Return [X, Y] of the center of cell containing provided text 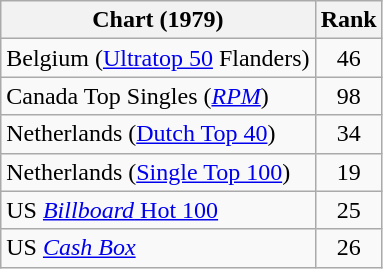
19 [348, 172]
Canada Top Singles (RPM) [158, 96]
Chart (1979) [158, 20]
26 [348, 248]
US Cash Box [158, 248]
Rank [348, 20]
98 [348, 96]
34 [348, 134]
Netherlands (Dutch Top 40) [158, 134]
25 [348, 210]
46 [348, 58]
Netherlands (Single Top 100) [158, 172]
Belgium (Ultratop 50 Flanders) [158, 58]
US Billboard Hot 100 [158, 210]
